Determine the [x, y] coordinate at the center of the cell enclosing the given text.  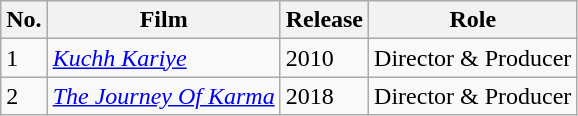
Role [473, 20]
Release [324, 20]
2010 [324, 58]
1 [24, 58]
The Journey Of Karma [164, 96]
2 [24, 96]
2018 [324, 96]
No. [24, 20]
Kuchh Kariye [164, 58]
Film [164, 20]
